Pinpoint the cell where the given text exists, returning its [X, Y] midpoint coordinate. 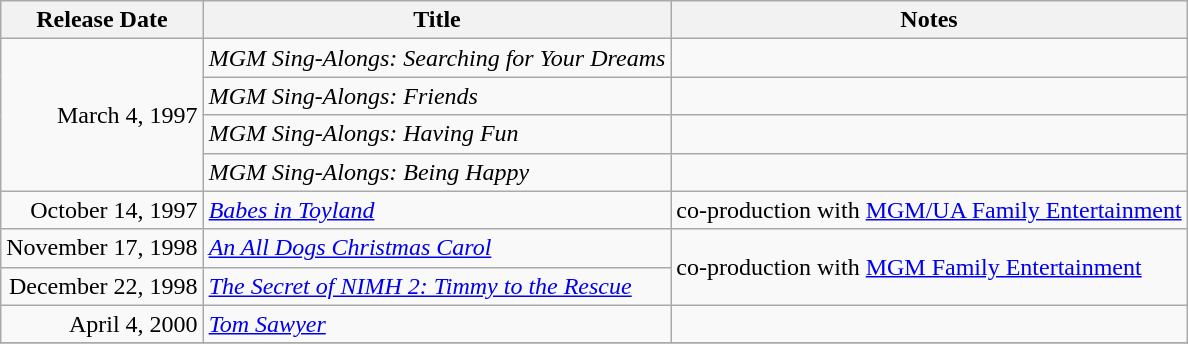
Tom Sawyer [437, 324]
Notes [929, 20]
MGM Sing-Alongs: Being Happy [437, 172]
MGM Sing-Alongs: Having Fun [437, 134]
October 14, 1997 [102, 210]
The Secret of NIMH 2: Timmy to the Rescue [437, 286]
Release Date [102, 20]
MGM Sing-Alongs: Searching for Your Dreams [437, 58]
co-production with MGM Family Entertainment [929, 267]
November 17, 1998 [102, 248]
MGM Sing-Alongs: Friends [437, 96]
Babes in Toyland [437, 210]
March 4, 1997 [102, 115]
December 22, 1998 [102, 286]
Title [437, 20]
co-production with MGM/UA Family Entertainment [929, 210]
An All Dogs Christmas Carol [437, 248]
April 4, 2000 [102, 324]
